For the text-containing cell, return its midpoint in (X, Y) coordinate format. 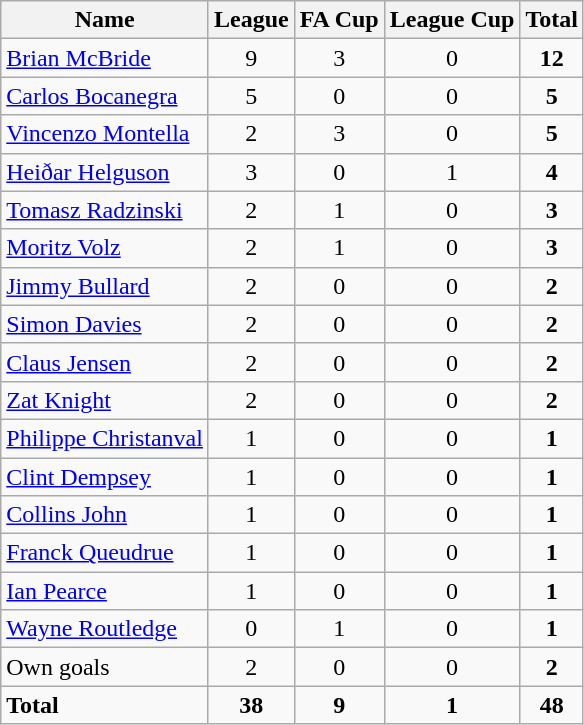
Brian McBride (105, 58)
League (251, 20)
38 (251, 705)
Clint Dempsey (105, 477)
League Cup (452, 20)
Vincenzo Montella (105, 134)
Claus Jensen (105, 362)
Jimmy Bullard (105, 286)
FA Cup (339, 20)
Heiðar Helguson (105, 172)
Franck Queudrue (105, 553)
4 (552, 172)
Philippe Christanval (105, 438)
12 (552, 58)
Ian Pearce (105, 591)
Moritz Volz (105, 248)
Wayne Routledge (105, 629)
Own goals (105, 667)
Tomasz Radzinski (105, 210)
Carlos Bocanegra (105, 96)
48 (552, 705)
Simon Davies (105, 324)
Collins John (105, 515)
Name (105, 20)
Zat Knight (105, 400)
